Identify which cell holds the provided text, then report its [X, Y] central coordinate. 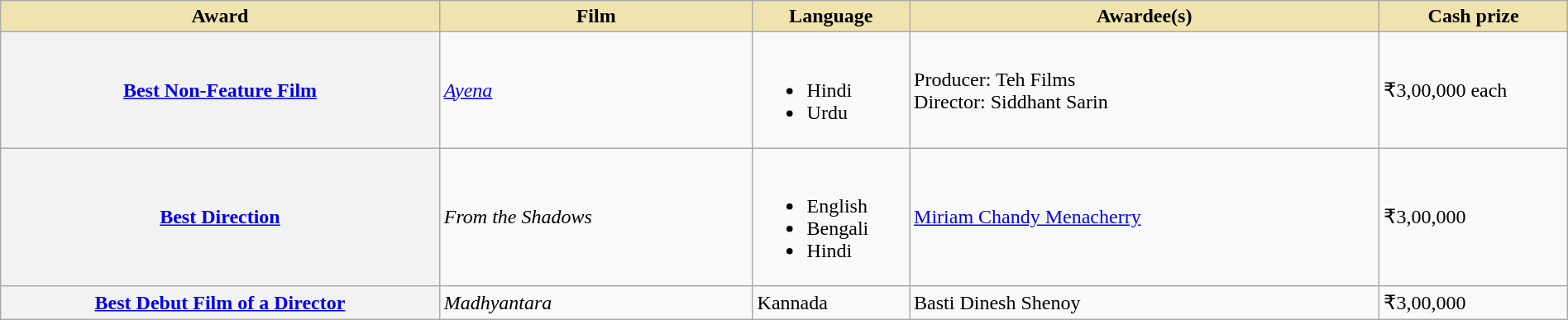
From the Shadows [595, 217]
Miriam Chandy Menacherry [1145, 217]
Language [830, 17]
₹3,00,000 each [1474, 90]
Madhyantara [595, 303]
EnglishBengaliHindi [830, 217]
Film [595, 17]
Producer: Teh FilmsDirector: Siddhant Sarin [1145, 90]
Best Direction [220, 217]
Basti Dinesh Shenoy [1145, 303]
Award [220, 17]
Best Non-Feature Film [220, 90]
HindiUrdu [830, 90]
Best Debut Film of a Director [220, 303]
Kannada [830, 303]
Awardee(s) [1145, 17]
Ayena [595, 90]
Cash prize [1474, 17]
